For the text-containing cell, return its midpoint in [x, y] coordinate format. 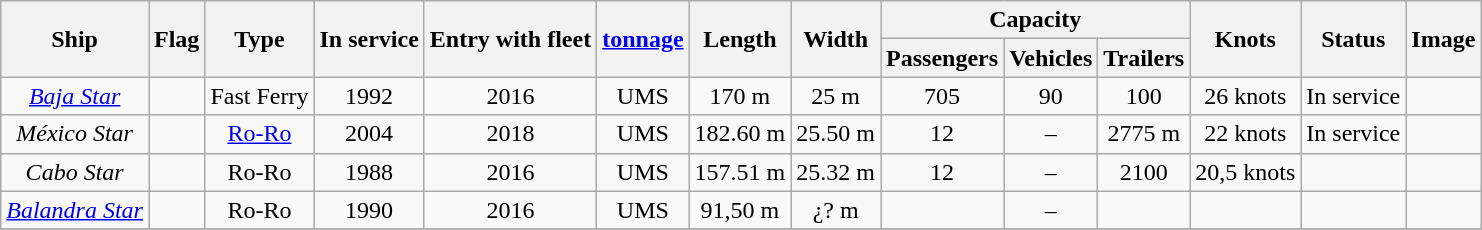
Balandra Star [75, 210]
2775 m [1144, 134]
25.32 m [836, 172]
Flag [176, 39]
1992 [369, 96]
tonnage [643, 39]
25.50 m [836, 134]
Trailers [1144, 58]
Entry with fleet [510, 39]
25 m [836, 96]
26 knots [1246, 96]
182.60 m [740, 134]
100 [1144, 96]
Length [740, 39]
Cabo Star [75, 172]
157.51 m [740, 172]
México Star [75, 134]
Type [260, 39]
20,5 knots [1246, 172]
170 m [740, 96]
Ship [75, 39]
Vehicles [1051, 58]
Capacity [1036, 20]
Baja Star [75, 96]
Passengers [942, 58]
Width [836, 39]
1988 [369, 172]
2018 [510, 134]
91,50 m [740, 210]
705 [942, 96]
Fast Ferry [260, 96]
2100 [1144, 172]
Image [1444, 39]
2004 [369, 134]
Status [1354, 39]
90 [1051, 96]
¿? m [836, 210]
Knots [1246, 39]
22 knots [1246, 134]
1990 [369, 210]
